Locate the cell with the specified text and output its [X, Y] center coordinate. 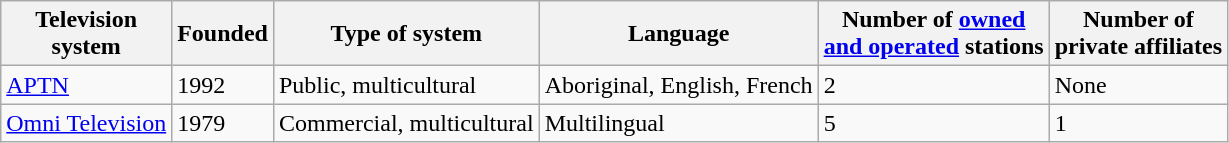
Televisionsystem [86, 34]
APTN [86, 85]
Number of ownedand operated stations [934, 34]
Aboriginal, English, French [678, 85]
Omni Television [86, 123]
5 [934, 123]
Language [678, 34]
Public, multicultural [406, 85]
Type of system [406, 34]
Number ofprivate affiliates [1138, 34]
Multilingual [678, 123]
Commercial, multicultural [406, 123]
2 [934, 85]
1979 [223, 123]
None [1138, 85]
Founded [223, 34]
1 [1138, 123]
1992 [223, 85]
